Return the (x, y) coordinate for the center point of the cell that contains the specified text.  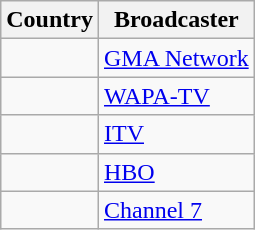
Country (50, 20)
GMA Network (176, 58)
Channel 7 (176, 210)
ITV (176, 134)
WAPA-TV (176, 96)
HBO (176, 172)
Broadcaster (176, 20)
